Capture the cell that displays the provided text and extract its (x, y) central coordinate. 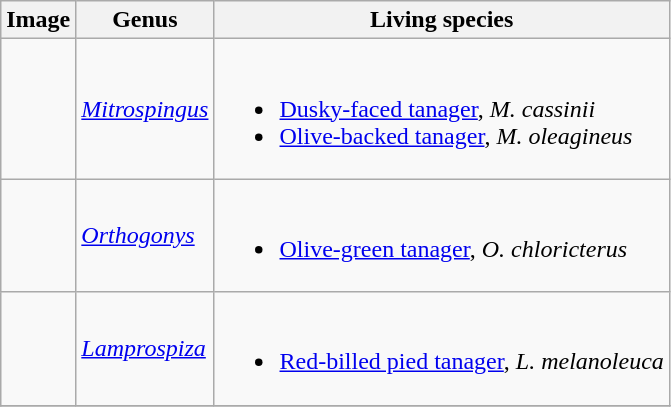
Red-billed pied tanager, L. melanoleuca (442, 348)
Orthogonys (145, 236)
Genus (145, 20)
Mitrospingus (145, 109)
Living species (442, 20)
Image (38, 20)
Dusky-faced tanager, M. cassiniiOlive-backed tanager, M. oleagineus (442, 109)
Olive-green tanager, O. chloricterus (442, 236)
Lamprospiza (145, 348)
